Provide the (X, Y) coordinate of the cell's center where the given text is located.  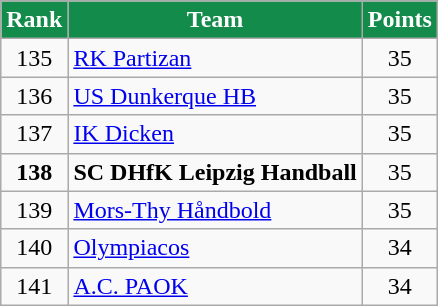
IK Dicken (215, 134)
SC DHfK Leipzig Handball (215, 172)
Mors-Thy Håndbold (215, 210)
A.C. PAOK (215, 286)
Points (400, 20)
135 (34, 58)
Rank (34, 20)
139 (34, 210)
137 (34, 134)
US Dunkerque HB (215, 96)
136 (34, 96)
Team (215, 20)
RK Partizan (215, 58)
Olympiacos (215, 248)
140 (34, 248)
138 (34, 172)
141 (34, 286)
